Search for the cell housing the specified text and yield its (x, y) center coordinate. 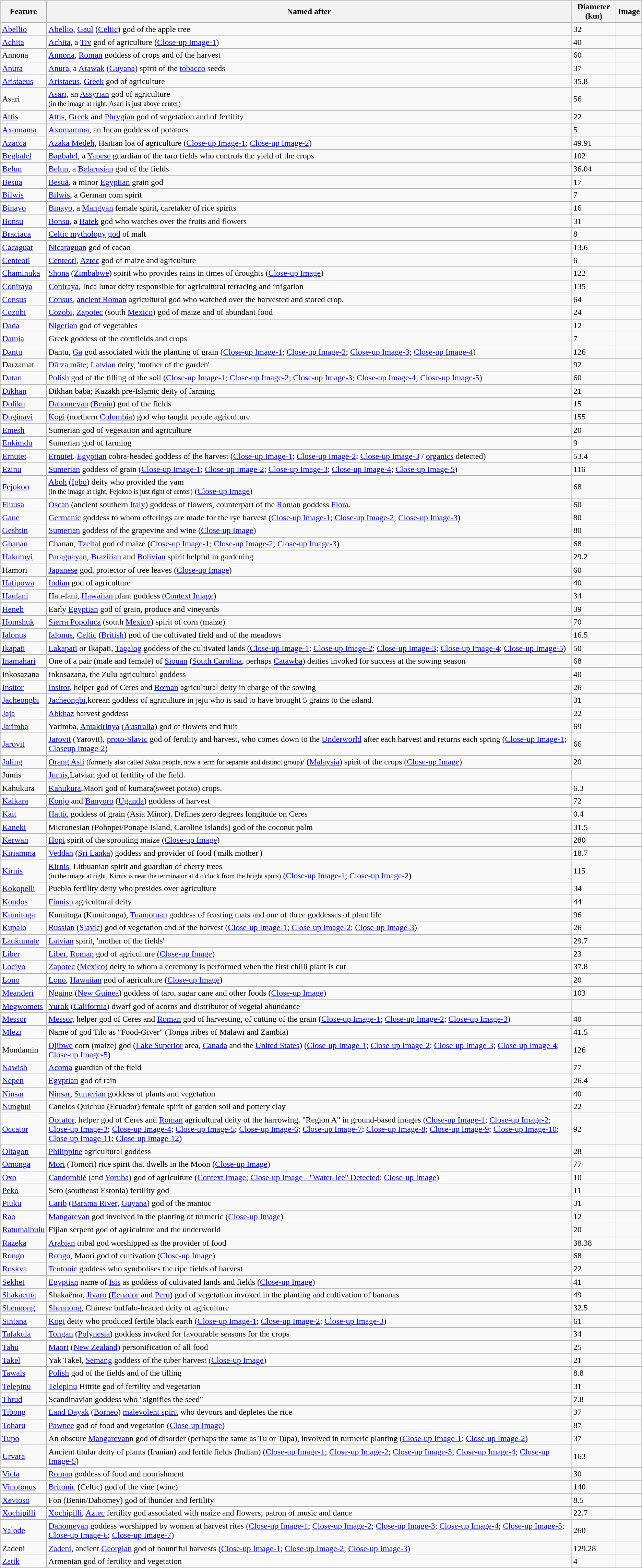
Roman goddess of food and nourishment (309, 1474)
70 (594, 622)
155 (594, 417)
9 (594, 443)
Bilwis, a German corn spirit (309, 195)
Chaminuka (23, 273)
Kokopelli (23, 889)
17 (594, 182)
Homshuk (23, 622)
Jumis (23, 775)
Kaikara (23, 801)
Kogi deity who produced fertile black earth (Close-up Image-1; Close-up Image-2; Close-up Image-3) (309, 1321)
5 (594, 130)
Aboh (Igbo) deity who provided the yam(in the image at right, Fejokoo is just right of center) (Close-up Image) (309, 487)
Victa (23, 1474)
Named after (309, 12)
Dantu (23, 352)
Ernutet (23, 456)
Anura, a Arawak (Guyana) spirit of the tobacco seeds (309, 68)
Inamahari (23, 661)
Early Egyptian god of grain, produce and vineyards (309, 609)
Consus (23, 299)
163 (594, 1456)
Kait (23, 814)
Insitor (23, 687)
Zadeni, ancient Georgian god of bountiful harvests (Close-up Image-1; Close-up Image-2; Close-up Image-3) (309, 1548)
Ialonus (23, 635)
Acoma guardian of the field (309, 1068)
Nigerian god of vegetables (309, 325)
Mondamin (23, 1049)
8.8 (594, 1373)
Omonga (23, 1164)
Mori (Tomori) rice spirit that dwells in the Moon (Close-up Image) (309, 1164)
69 (594, 726)
Ernutet, Egyptian cobra-headed goddess of the harvest (Close-up Image-1; Close-up Image-2; Close-up Image-3 / organics detected) (309, 456)
22.7 (594, 1513)
Yurok (California) dwarf god of acorns and distributor of vegetal abundance (309, 1006)
Centeotl, Aztec god of maize and agriculture (309, 260)
Bilwis (23, 195)
Fejokoo (23, 487)
Ngaing (New Guinea) goddess of taro, sugar cane and other foods (Close-up Image) (309, 993)
Urvara (23, 1456)
Liber, Roman god of agriculture (Close-up Image) (309, 954)
Toharu (23, 1425)
Razeka (23, 1243)
31.5 (594, 827)
Russian (Slavic) god of vegetation and of the harvest (Close-up Image-1; Close-up Image-2; Close-up Image-3) (309, 928)
41.5 (594, 1032)
Image (629, 12)
Vinotonus (23, 1487)
23 (594, 954)
30 (594, 1474)
Centeotl (23, 260)
Kirnis (23, 871)
Yak Takel, Semang goddess of the tuber harvest (Close-up Image) (309, 1360)
Land Dayak (Borneo) malevolent spirit who devours and depletes the rice (309, 1412)
44 (594, 902)
Seto (southeast Estonia) fertility god (309, 1190)
Cozobi, Zapotec (south Mexico) god of maize and of abundant food (309, 312)
Aristaeus (23, 81)
50 (594, 648)
Tafakula (23, 1334)
Aristaeus, Greek god of agriculture (309, 81)
18.7 (594, 853)
Sumerian god of vegetation and agriculture (309, 430)
Bonsu, a Batek god who watches over the fruits and flowers (309, 221)
129.28 (594, 1548)
An obscure Mangarevann god of disorder (perhaps the same as Tu or Tupa), involved in turmeric planting (Close-up Image-1; Close-up Image-2) (309, 1438)
11 (594, 1190)
6.3 (594, 788)
Zapotec (Mexico) deity to whom a ceremony is performed when the first chilli plant is cut (309, 967)
Shakaema (23, 1295)
Sumerian goddess of grain (Close-up Image-1; Close-up Image-2; Close-up Image-3; Close-up Image-4; Close-up Image-5) (309, 469)
Liber (23, 954)
Kaneki (23, 827)
Laukumate (23, 941)
Abellio (23, 29)
Bagbalel, a Yapese guardian of the taro fields who controls the yield of the crops (309, 156)
25 (594, 1347)
Maori (New Zealand) personification of all food (309, 1347)
Kumitoga (Kumitonga), Tuamotuan goddess of feasting mats and one of three goddesses of plant life (309, 915)
Annona (23, 55)
Tongan (Polynesia) goddess invoked for favourable seasons for the crops (309, 1334)
Ninsar (23, 1094)
Greek goddess of the cornfields and crops (309, 338)
Roskva (23, 1269)
Name of god Tilo as "Food-Giver" (Tonga tribes of Malawi and Zambia) (309, 1032)
Candomblé (and Yoruba) god of agriculture (Context Image; Close-up Image - "Water-Ice" Detected; Close-up Image) (309, 1177)
Annona, Roman goddess of crops and of the harvest (309, 55)
Diameter (km) (594, 12)
116 (594, 469)
Coniraya (23, 286)
Jarovit (23, 744)
Dikhan baba; Kazakh pre-Islamic deity of farming (309, 391)
96 (594, 915)
Besuā, a minor Egyptian grain god (309, 182)
Scandinavian goddess who "signifies the seed" (309, 1399)
Hamori (23, 570)
Dantu, Ga god associated with the planting of grain (Close-up Image-1; Close-up Image-2; Close-up Image-3; Close-up Image-4) (309, 352)
39 (594, 609)
Oltagon (23, 1151)
26.4 (594, 1081)
49.91 (594, 143)
Nepen (23, 1081)
61 (594, 1321)
Messor, helper god of Ceres and Roman god of harvesting, of cutting of the grain (Close-up Image-1; Close-up Image-2; Close-up Image-3) (309, 1019)
28 (594, 1151)
Bonsu (23, 221)
32 (594, 29)
122 (594, 273)
Asari (23, 99)
Rao (23, 1216)
Azaka Medeh, Haitian loa of agriculture (Close-up Image-1; Close-up Image-2) (309, 143)
Tahu (23, 1347)
Teutonic goddess who symbolises the ripe fields of harvest (309, 1269)
Ghanan (23, 544)
Haulani (23, 596)
Pawnee god of food and vegetation (Close-up Image) (309, 1425)
Jaja (23, 713)
Dikhan (23, 391)
Thrud (23, 1399)
29.2 (594, 557)
Hatipowa (23, 583)
Veddan (Sri Lanka) goddess and provider of food ('milk mother') (309, 853)
Germanic goddess to whom offerings are made for the rye harvest (Close-up Image-1; Close-up Image-2; Close-up Image-3) (309, 518)
Kogi (northern Colombia) god who taught people agriculture (309, 417)
Sekhet (23, 1282)
One of a pair (male and female) of Siouan (South Carolina, perhaps Catawba) deities invoked for success at the sowing season (309, 661)
37.8 (594, 967)
66 (594, 744)
Canelos Quichua (Ecuador) female spirit of garden soil and pottery clay (309, 1107)
Axomama (23, 130)
Hattic goddess of grain (Asia Minor). Defines zero degrees longitude on Ceres (309, 814)
Consus, ancient Roman agricultural god who watched over the harvested and stored crop. (309, 299)
Telepinu Hittite god of fertility and vegetation (309, 1386)
Damia (23, 338)
7.8 (594, 1399)
102 (594, 156)
49 (594, 1295)
Shennong (23, 1308)
Duginavi (23, 417)
Braciaca (23, 234)
Hakumyi (23, 557)
64 (594, 299)
Binayo (23, 208)
Nunghui (23, 1107)
16 (594, 208)
Zadeni (23, 1548)
Zatik (23, 1561)
53.4 (594, 456)
Belun, a Belarusian god of the fields (309, 169)
Ratumaibulu (23, 1230)
Jacheongbi,korean goddess of agriculture in jeju who is said to have brought 5 grains to the island. (309, 700)
56 (594, 99)
4 (594, 1561)
Polish god of the tilling of the soil (Close-up Image-1; Close-up Image-2; Close-up Image-3; Close-up Image-4; Close-up Image-5) (309, 378)
Enkimdu (23, 443)
Rongo, Maori god of cultivation (Close-up Image) (309, 1256)
Egyptian god of rain (309, 1081)
6 (594, 260)
Ikapati (23, 648)
Tibong (23, 1412)
Polish god of the fields and of the tilling (309, 1373)
Britonic (Celtic) god of the vine (wine) (309, 1487)
Celtic mythology god of malt (309, 234)
Yarimba, Antakirinya (Australia) god of flowers and fruit (309, 726)
Besua (23, 182)
Xochipilli (23, 1513)
Nawish (23, 1068)
260 (594, 1531)
Oxo (23, 1177)
Orang Asli (formerly also called Sakai people, now a term for separate and distinct group)/ (Malaysia) spirit of the crops (Close-up Image) (309, 762)
Xevioso (23, 1500)
Kiriamma (23, 853)
Feature (23, 12)
Lono (23, 980)
Tawals (23, 1373)
Emesh (23, 430)
Cacaguat (23, 247)
Yalode (23, 1531)
140 (594, 1487)
Fon (Benin/Dahomey) god of thunder and fertility (309, 1500)
Paraguayan, Brazilian and Bolivian spirit helpful in gardening (309, 557)
Sintana (23, 1321)
Coniraya, Inca lunar deity responsible for agricultural terracing and irrigation (309, 286)
Megwomets (23, 1006)
32.5 (594, 1308)
8.5 (594, 1500)
Dahomeyan (Benin) god of the fields (309, 404)
Lono, Hawaiian god of agriculture (Close-up Image) (309, 980)
41 (594, 1282)
Doliku (23, 404)
Kerwan (23, 840)
10 (594, 1177)
Philippine agricultural goddess (309, 1151)
Shona (Zimbabwe) spirit who provides rains in times of droughts (Close-up Image) (309, 273)
Insitor, helper god of Ceres and Roman agricultural deity in charge of the sowing (309, 687)
Dada (23, 325)
Abellio, Gaul (Celtic) god of the apple tree (309, 29)
Ezinu (23, 469)
Nicaraguan god of cacao (309, 247)
Rongo (23, 1256)
Finnish agricultural deity (309, 902)
Armenian god of fertility and vegetation (309, 1561)
Meanderi (23, 993)
Abkhaz harvest goddess (309, 713)
Mangarevan god involved in the planting of turmeric (Close-up Image) (309, 1216)
115 (594, 871)
Ialonus, Celtic (British) god of the cultivated field and of the meadows (309, 635)
Jacheongbi (23, 700)
Datan (23, 378)
Chanan, Tzeltal god of maize (Close-up Image-1; Close-up Image-2; Close-up Image-3) (309, 544)
Egyptian name of Isis as goddess of cultivated lands and fields (Close-up Image) (309, 1282)
280 (594, 840)
36.04 (594, 169)
72 (594, 801)
Kupalo (23, 928)
Achita (23, 42)
Fluusa (23, 504)
Pueblo fertility deity who presides over agriculture (309, 889)
Hau-lani, Hawaiian plant goddess (Context Image) (309, 596)
87 (594, 1425)
Kondos (23, 902)
Takel (23, 1360)
Peko (23, 1190)
Attis, Greek and Phrygian god of vegetation and of fertility (309, 117)
Messor (23, 1019)
Geshtin (23, 531)
Gaue (23, 518)
Anura (23, 68)
Juling (23, 762)
Telepinu (23, 1386)
Hopi spirit of the sprouting maize (Close-up Image) (309, 840)
29.7 (594, 941)
Axomamma, an Incan goddess of potatoes (309, 130)
Micronesian (Pohnpei/Ponape Island, Caroline Islands) god of the coconut palm (309, 827)
Fijian serpent god of agriculture and the underworld (309, 1230)
Attis (23, 117)
Shennong, Chinese buffalo-headed deity of agriculture (309, 1308)
13.6 (594, 247)
103 (594, 993)
Japanese god, protector of tree leaves (Close-up Image) (309, 570)
Belun (23, 169)
38.38 (594, 1243)
Occator (23, 1129)
Konjo and Banyoro (Uganda) goddess of harvest (309, 801)
Indian god of agriculture (309, 583)
Dārza māte; Latvian deity, 'mother of the garden' (309, 365)
24 (594, 312)
Tupo (23, 1438)
Kumitoga (23, 915)
Lociyo (23, 967)
Arabian tribal god worshipped as the provider of food (309, 1243)
8 (594, 234)
Xochipilli, Aztec fertility god associated with maize and flowers; patron of music and dance (309, 1513)
Sumerian god of farming (309, 443)
35.8 (594, 81)
Azacca (23, 143)
Jarimba (23, 726)
Sumerian goddess of the grapevine and wine (Close-up Image) (309, 531)
Darzamat (23, 365)
Shakaëma, Jivaro (Ecuador and Peru) god of vegetation invoked in the planting and cultivation of bananas (309, 1295)
Begbalel (23, 156)
Carib (Barama River, Guyana) god of the manioc (309, 1203)
Kahukura,Maori god of kumara(sweet potato) crops. (309, 788)
Kahukura (23, 788)
0.4 (594, 814)
Inkosazana (23, 674)
135 (594, 286)
Oscan (ancient southern Italy) goddess of flowers, counterpart of the Roman goddess Flora. (309, 504)
Binayo, a Mangyan female spirit, caretaker of rice spirits (309, 208)
Achita, a Tiv god of agriculture (Close-up Image-1) (309, 42)
Heneb (23, 609)
15 (594, 404)
Latvian spirit, 'mother of the fields' (309, 941)
Mlezi (23, 1032)
Jumis,Latvian god of fertility of the field. (309, 775)
Asari, an Assyrian god of agriculture(in the image at right, Asari is just above center) (309, 99)
Piuku (23, 1203)
Cozobi (23, 312)
Inkosazana, the Zulu agricultural goddess (309, 674)
Sierra Popoluca (south Mexico) spirit of corn (maize) (309, 622)
16.5 (594, 635)
Ninsar, Sumerian goddess of plants and vegetation (309, 1094)
